Capture the cell that displays the provided text and extract its [X, Y] central coordinate. 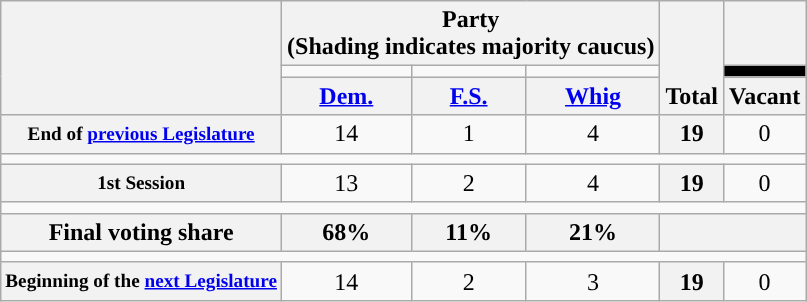
11% [468, 232]
Final voting share [142, 232]
Dem. [347, 96]
F.S. [468, 96]
Total [692, 58]
1 [468, 134]
Beginning of the next Legislature [142, 281]
End of previous Legislature [142, 134]
Party (Shading indicates majority caucus) [471, 34]
13 [347, 183]
21% [593, 232]
Whig [593, 96]
3 [593, 281]
68% [347, 232]
Vacant [764, 96]
1st Session [142, 183]
